Return (x, y) of the center of cell containing provided text 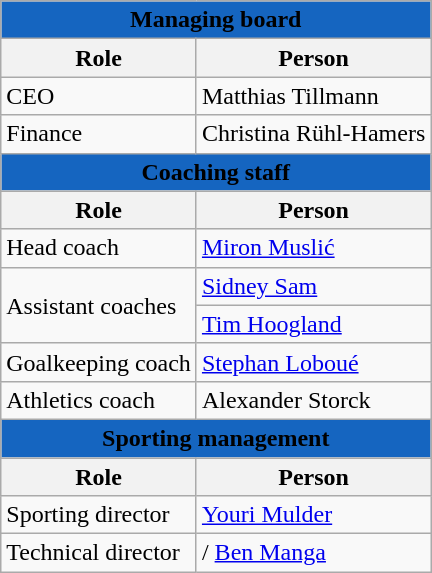
Youri Mulder (313, 515)
Sidney Sam (313, 286)
Athletics coach (99, 400)
Finance (99, 134)
Matthias Tillmann (313, 96)
Alexander Storck (313, 400)
Miron Muslić (313, 248)
Technical director (99, 553)
Stephan Loboué (313, 362)
Assistant coaches (99, 305)
Goalkeeping coach (99, 362)
Tim Hoogland (313, 324)
/ Ben Manga (313, 553)
Head coach (99, 248)
Coaching staff (216, 172)
Sporting director (99, 515)
Managing board (216, 20)
Christina Rühl-Hamers (313, 134)
Sporting management (216, 438)
CEO (99, 96)
